Extract the (X, Y) coordinate from the center of the cell holding the provided text.  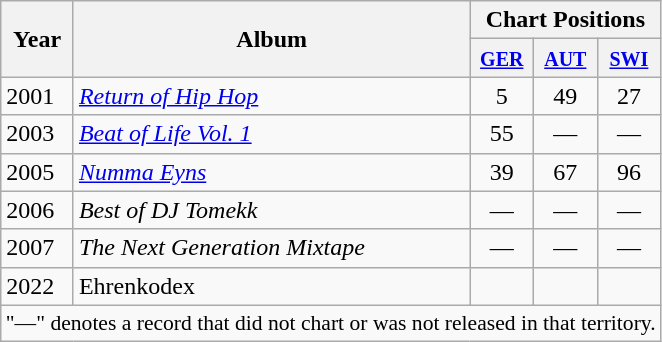
2006 (38, 210)
5 (502, 96)
The Next Generation Mixtape (272, 248)
Ehrenkodex (272, 286)
Album (272, 39)
Year (38, 39)
2005 (38, 172)
49 (566, 96)
2001 (38, 96)
27 (629, 96)
SWI (629, 58)
96 (629, 172)
Return of Hip Hop (272, 96)
Numma Eyns (272, 172)
55 (502, 134)
Beat of Life Vol. 1 (272, 134)
Chart Positions (566, 20)
2022 (38, 286)
67 (566, 172)
AUT (566, 58)
Best of DJ Tomekk (272, 210)
GER (502, 58)
2003 (38, 134)
39 (502, 172)
"—" denotes a record that did not chart or was not released in that territory. (331, 323)
2007 (38, 248)
